Identify which cell holds the provided text, then report its [X, Y] central coordinate. 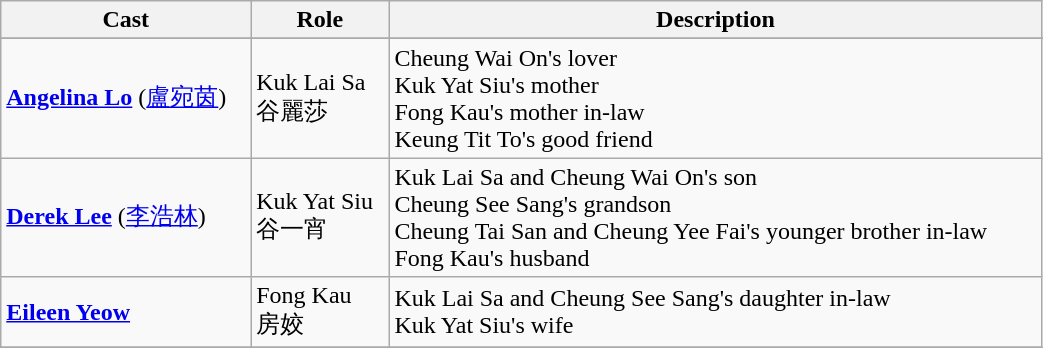
Kuk Lai Sa and Cheung See Sang's daughter in-lawKuk Yat Siu's wife [716, 312]
Kuk Lai Sa谷麗莎 [320, 98]
Cheung Wai On's loverKuk Yat Siu's motherFong Kau's mother in-lawKeung Tit To's good friend [716, 98]
Derek Lee (李浩林) [126, 218]
Description [716, 20]
Angelina Lo (盧宛茵) [126, 98]
Cast [126, 20]
Fong Kau房姣 [320, 312]
Kuk Lai Sa and Cheung Wai On's sonCheung See Sang's grandsonCheung Tai San and Cheung Yee Fai's younger brother in-lawFong Kau's husband [716, 218]
Kuk Yat Siu谷一宵 [320, 218]
Eileen Yeow [126, 312]
Role [320, 20]
